Provide the (x, y) coordinate of the cell's center where the given text is located.  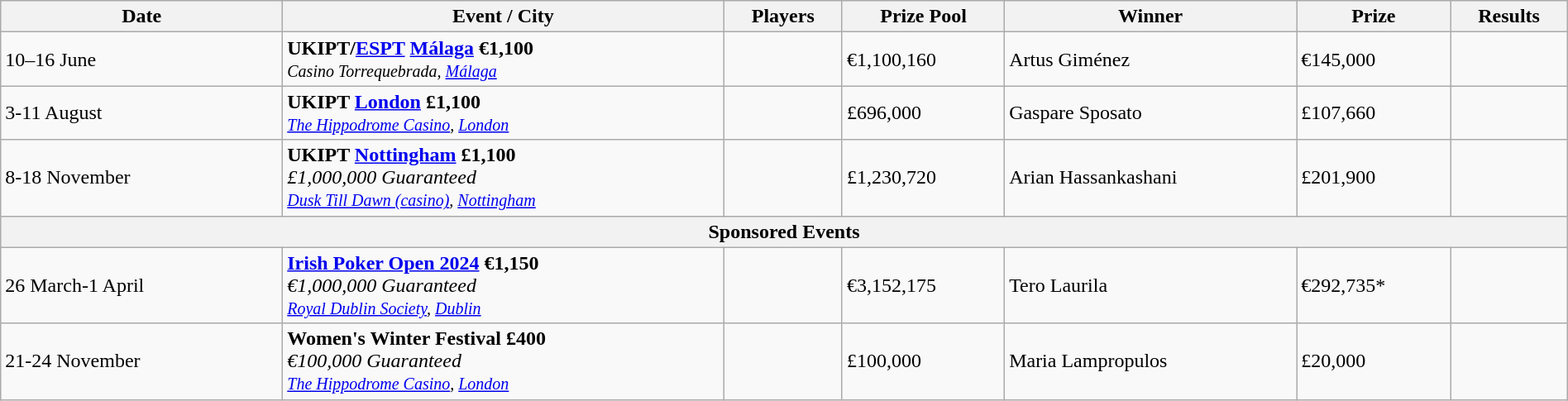
Arian Hassankashani (1151, 178)
Tero Laurila (1151, 285)
8-18 November (142, 178)
10–16 June (142, 60)
UKIPT/ESPT Málaga €1,100Casino Torrequebrada, Málaga (503, 60)
21-24 November (142, 361)
UKIPT London £1,100The Hippodrome Casino, London (503, 112)
Winner (1151, 17)
Results (1508, 17)
Gaspare Sposato (1151, 112)
£100,000 (923, 361)
Prize Pool (923, 17)
Maria Lampropulos (1151, 361)
€145,000 (1374, 60)
26 March-1 April (142, 285)
Irish Poker Open 2024 €1,150€1,000,000 GuaranteedRoyal Dublin Society, Dublin (503, 285)
Prize (1374, 17)
UKIPT Nottingham £1,100£1,000,000 GuaranteedDusk Till Dawn (casino), Nottingham (503, 178)
Artus Giménez (1151, 60)
£1,230,720 (923, 178)
3-11 August (142, 112)
£20,000 (1374, 361)
£107,660 (1374, 112)
£696,000 (923, 112)
€1,100,160 (923, 60)
Event / City (503, 17)
£201,900 (1374, 178)
Sponsored Events (784, 232)
Women's Winter Festival £400€100,000 GuaranteedThe Hippodrome Casino, London (503, 361)
€3,152,175 (923, 285)
€292,735* (1374, 285)
Players (782, 17)
Date (142, 17)
